Determine the [X, Y] coordinate at the center of the cell enclosing the given text.  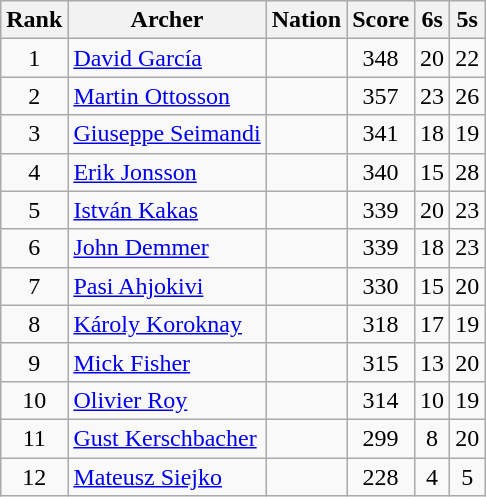
228 [381, 477]
1 [34, 58]
341 [381, 134]
318 [381, 324]
299 [381, 438]
6s [432, 20]
314 [381, 400]
12 [34, 477]
Károly Koroknay [167, 324]
David García [167, 58]
7 [34, 286]
Olivier Roy [167, 400]
340 [381, 172]
Score [381, 20]
Rank [34, 20]
Erik Jonsson [167, 172]
13 [432, 362]
3 [34, 134]
Giuseppe Seimandi [167, 134]
John Demmer [167, 248]
Nation [306, 20]
28 [468, 172]
348 [381, 58]
9 [34, 362]
Mick Fisher [167, 362]
330 [381, 286]
26 [468, 96]
6 [34, 248]
315 [381, 362]
István Kakas [167, 210]
22 [468, 58]
Pasi Ahjokivi [167, 286]
11 [34, 438]
5s [468, 20]
357 [381, 96]
Gust Kerschbacher [167, 438]
Mateusz Siejko [167, 477]
Martin Ottosson [167, 96]
17 [432, 324]
Archer [167, 20]
2 [34, 96]
